Extract the [X, Y] coordinate from the center of the cell holding the provided text.  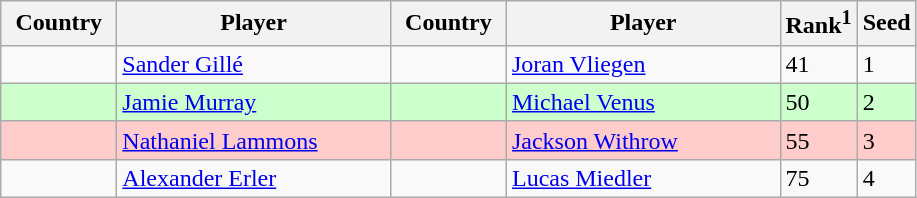
Michael Venus [643, 102]
Seed [886, 24]
3 [886, 140]
Jamie Murray [254, 102]
Lucas Miedler [643, 178]
50 [818, 102]
Alexander Erler [254, 178]
41 [818, 64]
2 [886, 102]
75 [818, 178]
1 [886, 64]
Rank1 [818, 24]
Jackson Withrow [643, 140]
Sander Gillé [254, 64]
4 [886, 178]
Nathaniel Lammons [254, 140]
Joran Vliegen [643, 64]
55 [818, 140]
